Identify which cell holds the provided text, then report its [X, Y] central coordinate. 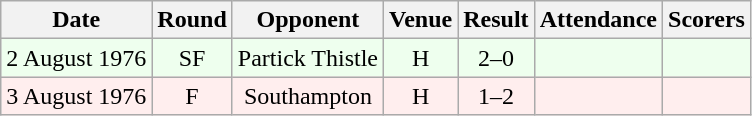
Result [496, 20]
Attendance [598, 20]
2–0 [496, 58]
Southampton [308, 96]
Venue [421, 20]
Scorers [707, 20]
1–2 [496, 96]
Round [192, 20]
Date [76, 20]
2 August 1976 [76, 58]
F [192, 96]
3 August 1976 [76, 96]
Opponent [308, 20]
Partick Thistle [308, 58]
SF [192, 58]
